Search for the cell housing the specified text and yield its (X, Y) center coordinate. 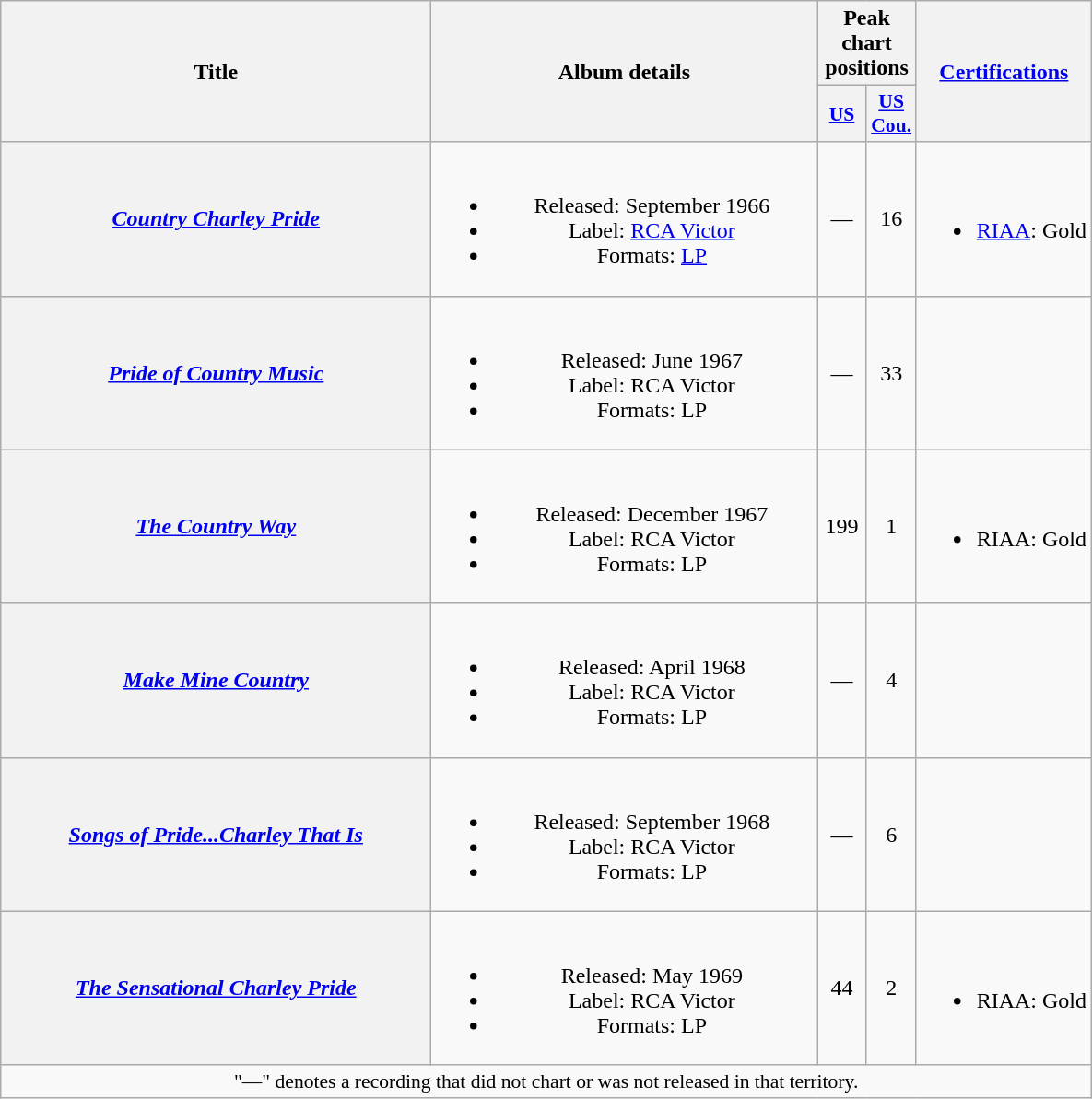
Released: April 1968Label: RCA VictorFormats: LP (625, 680)
Pride of Country Music (216, 372)
US (842, 114)
Released: June 1967Label: RCA VictorFormats: LP (625, 372)
Make Mine Country (216, 680)
Country Charley Pride (216, 219)
33 (891, 372)
USCou. (891, 114)
Peak chartpositions (866, 43)
1 (891, 527)
The Country Way (216, 527)
16 (891, 219)
44 (842, 988)
The Sensational Charley Pride (216, 988)
Title (216, 72)
Album details (625, 72)
4 (891, 680)
Songs of Pride...Charley That Is (216, 835)
Certifications (1004, 72)
6 (891, 835)
2 (891, 988)
Released: September 1966Label: RCA VictorFormats: LP (625, 219)
"—" denotes a recording that did not chart or was not released in that territory. (546, 1081)
199 (842, 527)
Released: May 1969Label: RCA VictorFormats: LP (625, 988)
Released: September 1968Label: RCA VictorFormats: LP (625, 835)
Released: December 1967Label: RCA VictorFormats: LP (625, 527)
